Provide the [X, Y] coordinate of the cell's center where the given text is located.  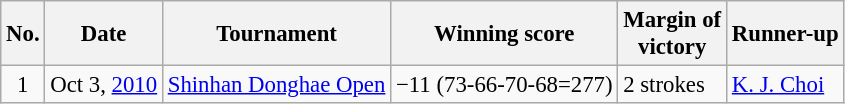
Date [104, 34]
Winning score [504, 34]
Shinhan Donghae Open [276, 85]
−11 (73-66-70-68=277) [504, 85]
1 [23, 85]
K. J. Choi [786, 85]
No. [23, 34]
Oct 3, 2010 [104, 85]
Runner-up [786, 34]
Tournament [276, 34]
Margin ofvictory [672, 34]
2 strokes [672, 85]
